Output the [X, Y] coordinate of the center of the cell containing the given text.  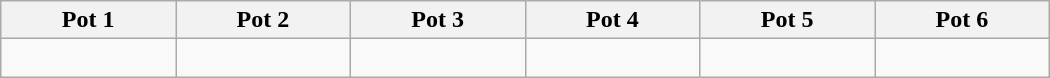
Pot 1 [88, 20]
Pot 4 [612, 20]
Pot 3 [438, 20]
Pot 6 [962, 20]
Pot 2 [264, 20]
Pot 5 [788, 20]
